Provide the (X, Y) coordinate of the cell's center where the given text is located.  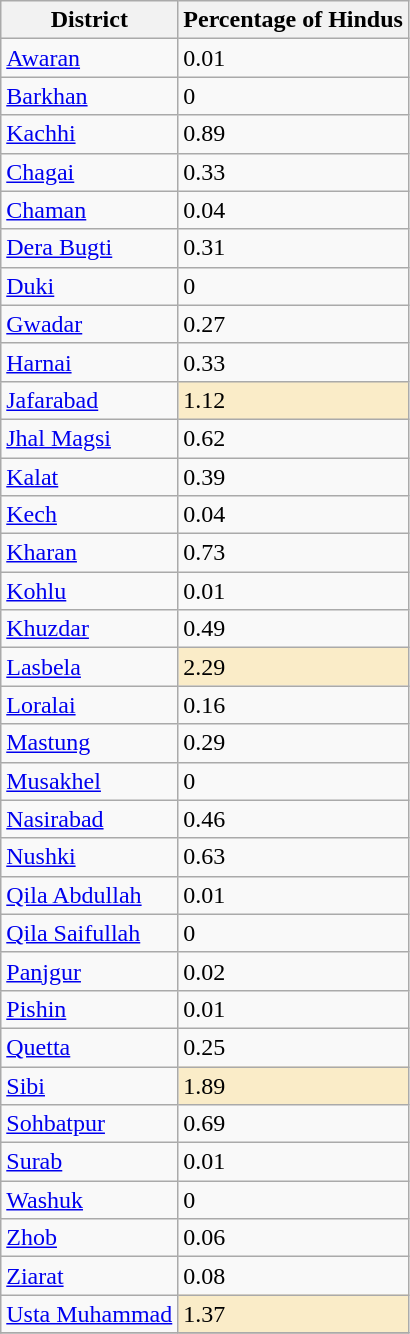
Kohlu (90, 591)
0.49 (294, 629)
Jafarabad (90, 400)
Chaman (90, 210)
Kachhi (90, 134)
Mastung (90, 743)
Chagai (90, 172)
Zhob (90, 1238)
0.08 (294, 1276)
Pishin (90, 1009)
Quetta (90, 1047)
Musakhel (90, 781)
Surab (90, 1162)
Qila Saifullah (90, 933)
0.02 (294, 971)
Kech (90, 515)
0.46 (294, 819)
0.62 (294, 438)
0.31 (294, 248)
Dera Bugti (90, 248)
Panjgur (90, 971)
Percentage of Hindus (294, 20)
Kalat (90, 477)
Gwadar (90, 324)
Qila Abdullah (90, 895)
Sibi (90, 1085)
0.69 (294, 1124)
Ziarat (90, 1276)
Loralai (90, 705)
Nasirabad (90, 819)
0.06 (294, 1238)
Barkhan (90, 96)
0.89 (294, 134)
0.73 (294, 553)
2.29 (294, 667)
Khuzdar (90, 629)
0.25 (294, 1047)
1.12 (294, 400)
District (90, 20)
Harnai (90, 362)
1.89 (294, 1085)
Kharan (90, 553)
0.39 (294, 477)
Jhal Magsi (90, 438)
1.37 (294, 1314)
Washuk (90, 1200)
Lasbela (90, 667)
Awaran (90, 58)
0.63 (294, 857)
0.27 (294, 324)
Duki (90, 286)
Usta Muhammad (90, 1314)
0.29 (294, 743)
0.16 (294, 705)
Sohbatpur (90, 1124)
Nushki (90, 857)
